Provide the (X, Y) coordinate of the cell's center where the given text is located.  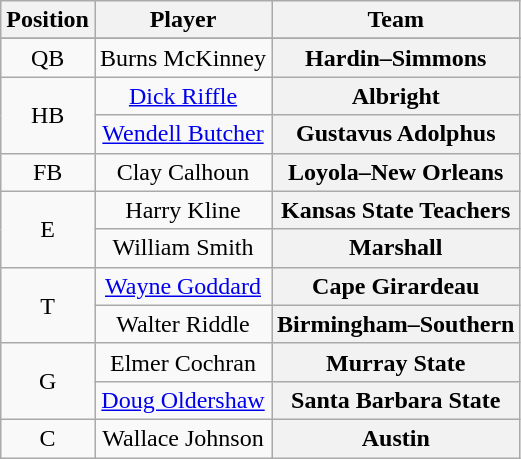
Gustavus Adolphus (396, 134)
Loyola–New Orleans (396, 172)
Hardin–Simmons (396, 58)
HB (48, 115)
Elmer Cochran (182, 362)
Wendell Butcher (182, 134)
Marshall (396, 248)
Player (182, 20)
Clay Calhoun (182, 172)
Harry Kline (182, 210)
E (48, 229)
G (48, 381)
FB (48, 172)
Murray State (396, 362)
Santa Barbara State (396, 400)
QB (48, 58)
Austin (396, 438)
Kansas State Teachers (396, 210)
Team (396, 20)
Doug Oldershaw (182, 400)
Cape Girardeau (396, 286)
William Smith (182, 248)
Albright (396, 96)
Wallace Johnson (182, 438)
Walter Riddle (182, 324)
Position (48, 20)
Birmingham–Southern (396, 324)
C (48, 438)
Wayne Goddard (182, 286)
Dick Riffle (182, 96)
T (48, 305)
Burns McKinney (182, 58)
